Find where the given text appears and provide that cell's center as [x, y] coordinate. 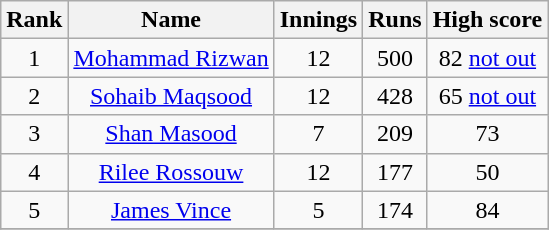
High score [488, 20]
Rilee Rossouw [171, 172]
2 [34, 96]
7 [318, 134]
James Vince [171, 210]
174 [395, 210]
Shan Masood [171, 134]
82 not out [488, 58]
209 [395, 134]
50 [488, 172]
73 [488, 134]
3 [34, 134]
Rank [34, 20]
Name [171, 20]
84 [488, 210]
Runs [395, 20]
Innings [318, 20]
177 [395, 172]
428 [395, 96]
Sohaib Maqsood [171, 96]
500 [395, 58]
4 [34, 172]
1 [34, 58]
Mohammad Rizwan [171, 58]
65 not out [488, 96]
